From the cell containing the given text, extract its center point as (X, Y) coordinate. 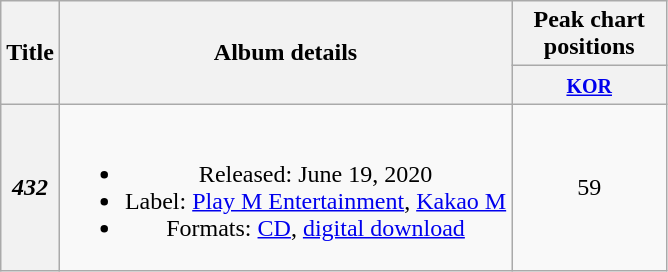
Album details (285, 52)
432 (30, 188)
KOR (590, 85)
Title (30, 52)
Released: June 19, 2020Label: Play M Entertainment, Kakao MFormats: CD, digital download (285, 188)
59 (590, 188)
Peak chart positions (590, 34)
